Search for the cell housing the specified text and yield its (x, y) center coordinate. 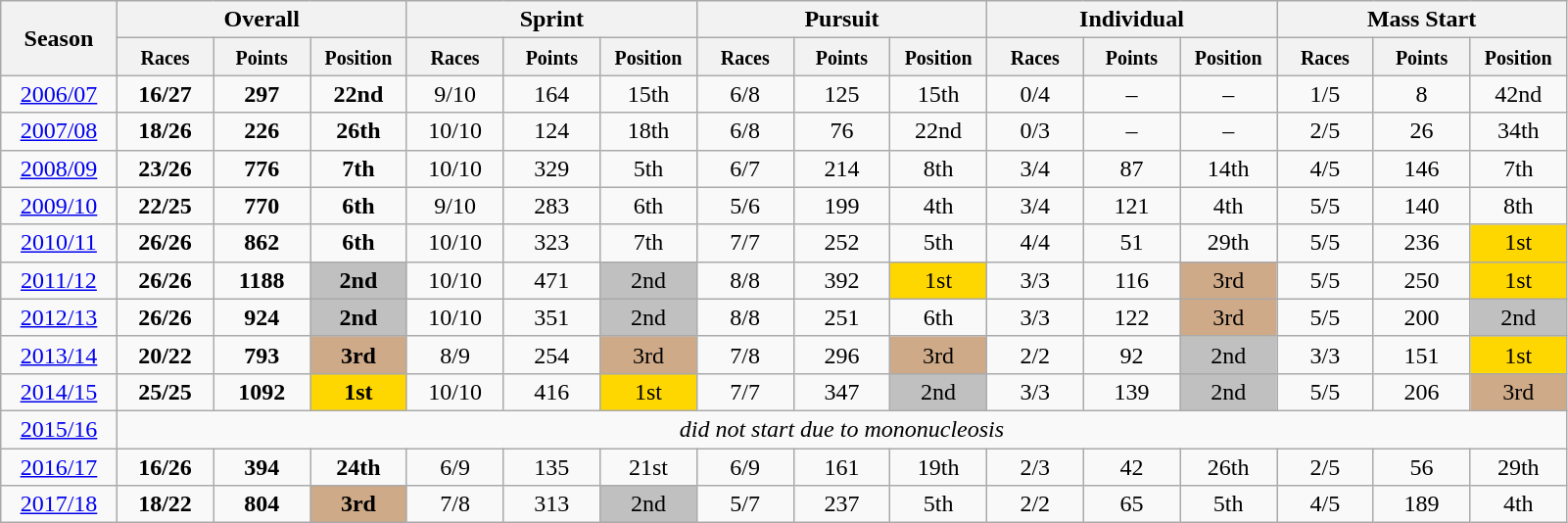
76 (842, 131)
392 (842, 280)
Season (59, 38)
2/3 (1034, 467)
5/6 (744, 206)
16/26 (165, 467)
347 (842, 392)
4/4 (1034, 243)
65 (1132, 504)
87 (1132, 168)
23/26 (165, 168)
34th (1518, 131)
776 (262, 168)
6/7 (744, 168)
2015/16 (59, 429)
2017/18 (59, 504)
116 (1132, 280)
351 (552, 317)
2007/08 (59, 131)
21st (648, 467)
2012/13 (59, 317)
164 (552, 94)
199 (842, 206)
200 (1422, 317)
206 (1422, 392)
416 (552, 392)
226 (262, 131)
394 (262, 467)
770 (262, 206)
56 (1422, 467)
471 (552, 280)
0/4 (1034, 94)
Sprint (551, 20)
25/25 (165, 392)
18th (648, 131)
24th (358, 467)
2006/07 (59, 94)
1188 (262, 280)
254 (552, 355)
122 (1132, 317)
1/5 (1326, 94)
237 (842, 504)
8 (1422, 94)
161 (842, 467)
313 (552, 504)
2013/14 (59, 355)
2016/17 (59, 467)
Individual (1131, 20)
125 (842, 94)
252 (842, 243)
Overall (261, 20)
124 (552, 131)
121 (1132, 206)
296 (842, 355)
20/22 (165, 355)
0/3 (1034, 131)
26 (1422, 131)
2009/10 (59, 206)
250 (1422, 280)
862 (262, 243)
5/7 (744, 504)
did not start due to mononucleosis (841, 429)
793 (262, 355)
42nd (1518, 94)
Mass Start (1422, 20)
139 (1132, 392)
18/22 (165, 504)
1092 (262, 392)
22/25 (165, 206)
251 (842, 317)
18/26 (165, 131)
189 (1422, 504)
2014/15 (59, 392)
323 (552, 243)
236 (1422, 243)
329 (552, 168)
8/9 (454, 355)
19th (938, 467)
140 (1422, 206)
2010/11 (59, 243)
151 (1422, 355)
804 (262, 504)
51 (1132, 243)
Pursuit (841, 20)
2008/09 (59, 168)
42 (1132, 467)
214 (842, 168)
135 (552, 467)
146 (1422, 168)
297 (262, 94)
16/27 (165, 94)
924 (262, 317)
14th (1228, 168)
2011/12 (59, 280)
92 (1132, 355)
283 (552, 206)
